From the cell containing the given text, extract its center point as [X, Y] coordinate. 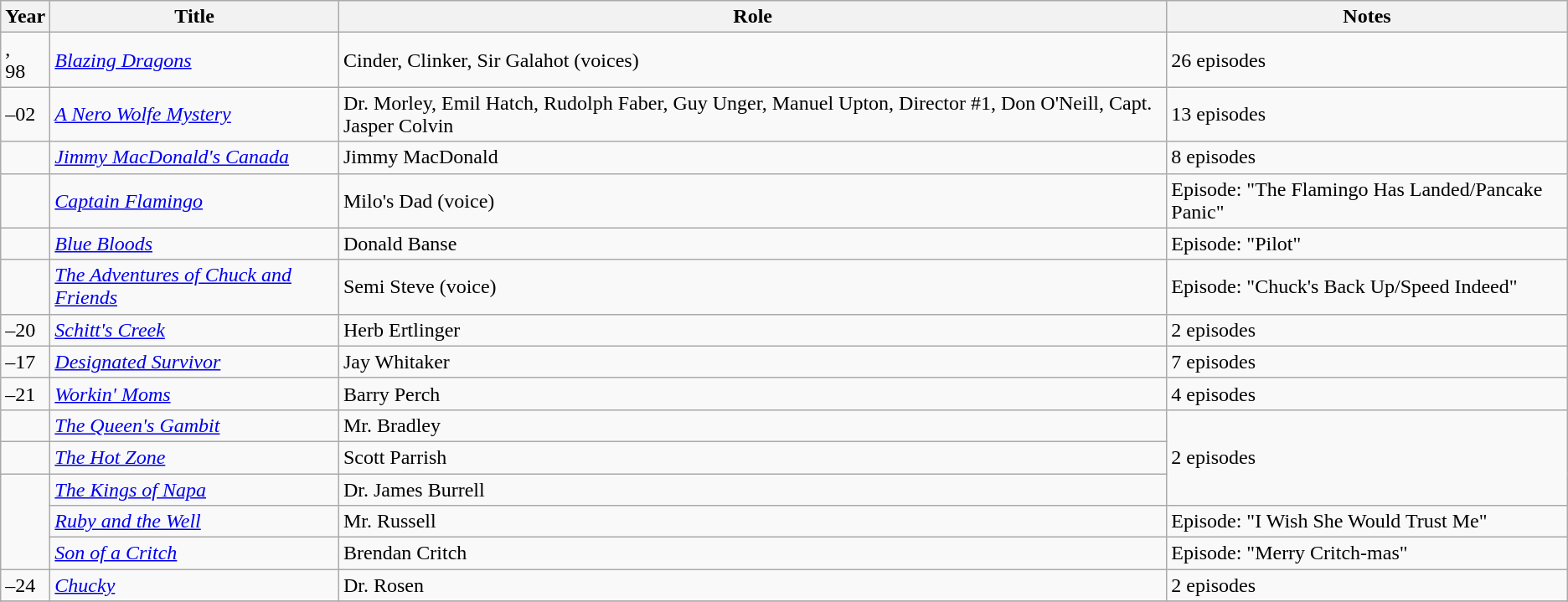
Episode: "Pilot" [1367, 244]
Jimmy MacDonald's Canada [194, 157]
Barry Perch [752, 394]
4 episodes [1367, 394]
Jay Whitaker [752, 362]
Workin' Moms [194, 394]
Chucky [194, 585]
Episode: "The Flamingo Has Landed/Pancake Panic" [1367, 201]
Captain Flamingo [194, 201]
Dr. Rosen [752, 585]
Episode: "Merry Critch-mas" [1367, 553]
–24 [25, 585]
–02 [25, 114]
The Hot Zone [194, 457]
Scott Parrish [752, 457]
The Adventures of Chuck and Friends [194, 286]
Role [752, 17]
–17 [25, 362]
The Queen's Gambit [194, 425]
Mr. Russell [752, 522]
Schitt's Creek [194, 330]
26 episodes [1367, 60]
Herb Ertlinger [752, 330]
Milo's Dad (voice) [752, 201]
13 episodes [1367, 114]
Title [194, 17]
–20 [25, 330]
Mr. Bradley [752, 425]
Donald Banse [752, 244]
,98 [25, 60]
Jimmy MacDonald [752, 157]
Episode: "I Wish She Would Trust Me" [1367, 522]
Blue Bloods [194, 244]
Year [25, 17]
Dr. James Burrell [752, 490]
Designated Survivor [194, 362]
Brendan Critch [752, 553]
Episode: "Chuck's Back Up/Speed Indeed" [1367, 286]
The Kings of Napa [194, 490]
Blazing Dragons [194, 60]
A Nero Wolfe Mystery [194, 114]
Ruby and the Well [194, 522]
Cinder, Clinker, Sir Galahot (voices) [752, 60]
Son of a Critch [194, 553]
7 episodes [1367, 362]
Notes [1367, 17]
Semi Steve (voice) [752, 286]
8 episodes [1367, 157]
Dr. Morley, Emil Hatch, Rudolph Faber, Guy Unger, Manuel Upton, Director #1, Don O'Neill, Capt. Jasper Colvin [752, 114]
–21 [25, 394]
